Scan for the cell matching the given text and deliver its (X, Y) coordinate at center. 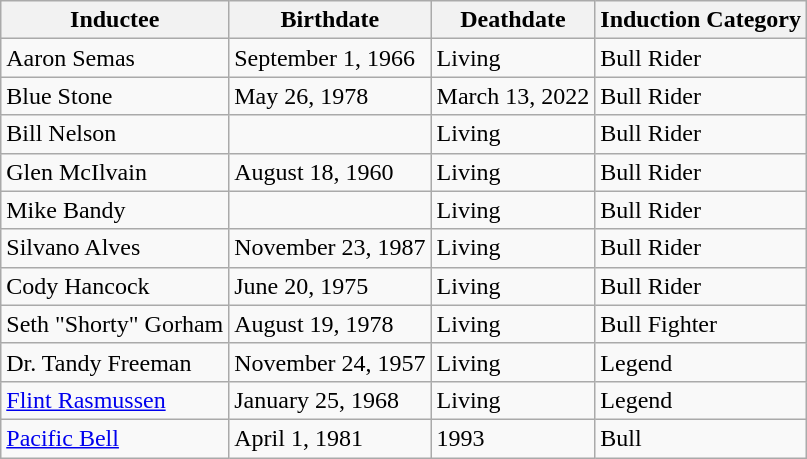
Cody Hancock (115, 286)
1993 (513, 438)
April 1, 1981 (330, 438)
August 18, 1960 (330, 172)
Bull (701, 438)
September 1, 1966 (330, 58)
Aaron Semas (115, 58)
Induction Category (701, 20)
August 19, 1978 (330, 324)
Inductee (115, 20)
Bill Nelson (115, 134)
Dr. Tandy Freeman (115, 362)
Mike Bandy (115, 210)
Flint Rasmussen (115, 400)
March 13, 2022 (513, 96)
Birthdate (330, 20)
Glen McIlvain (115, 172)
Blue Stone (115, 96)
May 26, 1978 (330, 96)
Pacific Bell (115, 438)
Bull Fighter (701, 324)
January 25, 1968 (330, 400)
June 20, 1975 (330, 286)
Silvano Alves (115, 248)
Deathdate (513, 20)
November 23, 1987 (330, 248)
Seth "Shorty" Gorham (115, 324)
November 24, 1957 (330, 362)
